Determine the [X, Y] coordinate at the center of the cell enclosing the given text.  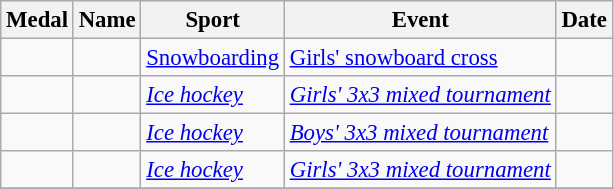
Event [420, 20]
Boys' 3x3 mixed tournament [420, 133]
Name [107, 20]
Snowboarding [212, 58]
Medal [38, 20]
Girls' snowboard cross [420, 58]
Date [584, 20]
Sport [212, 20]
